Return [x, y] of the center of cell containing provided text 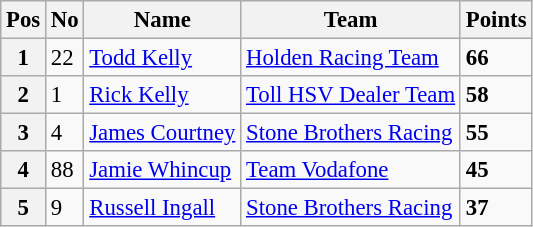
22 [65, 58]
45 [496, 170]
Team [351, 20]
Rick Kelly [162, 95]
James Courtney [162, 133]
Jamie Whincup [162, 170]
3 [24, 133]
37 [496, 208]
Points [496, 20]
9 [65, 208]
88 [65, 170]
Toll HSV Dealer Team [351, 95]
Todd Kelly [162, 58]
2 [24, 95]
No [65, 20]
66 [496, 58]
Holden Racing Team [351, 58]
Team Vodafone [351, 170]
58 [496, 95]
Pos [24, 20]
Name [162, 20]
55 [496, 133]
5 [24, 208]
Russell Ingall [162, 208]
